For the text-containing cell, return its midpoint in (X, Y) coordinate format. 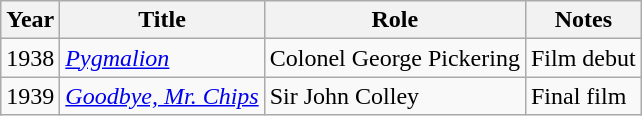
Goodbye, Mr. Chips (162, 96)
1939 (30, 96)
Film debut (583, 58)
Colonel George Pickering (394, 58)
1938 (30, 58)
Sir John Colley (394, 96)
Pygmalion (162, 58)
Final film (583, 96)
Notes (583, 20)
Year (30, 20)
Title (162, 20)
Role (394, 20)
